Find where the given text appears and provide that cell's center as (X, Y) coordinate. 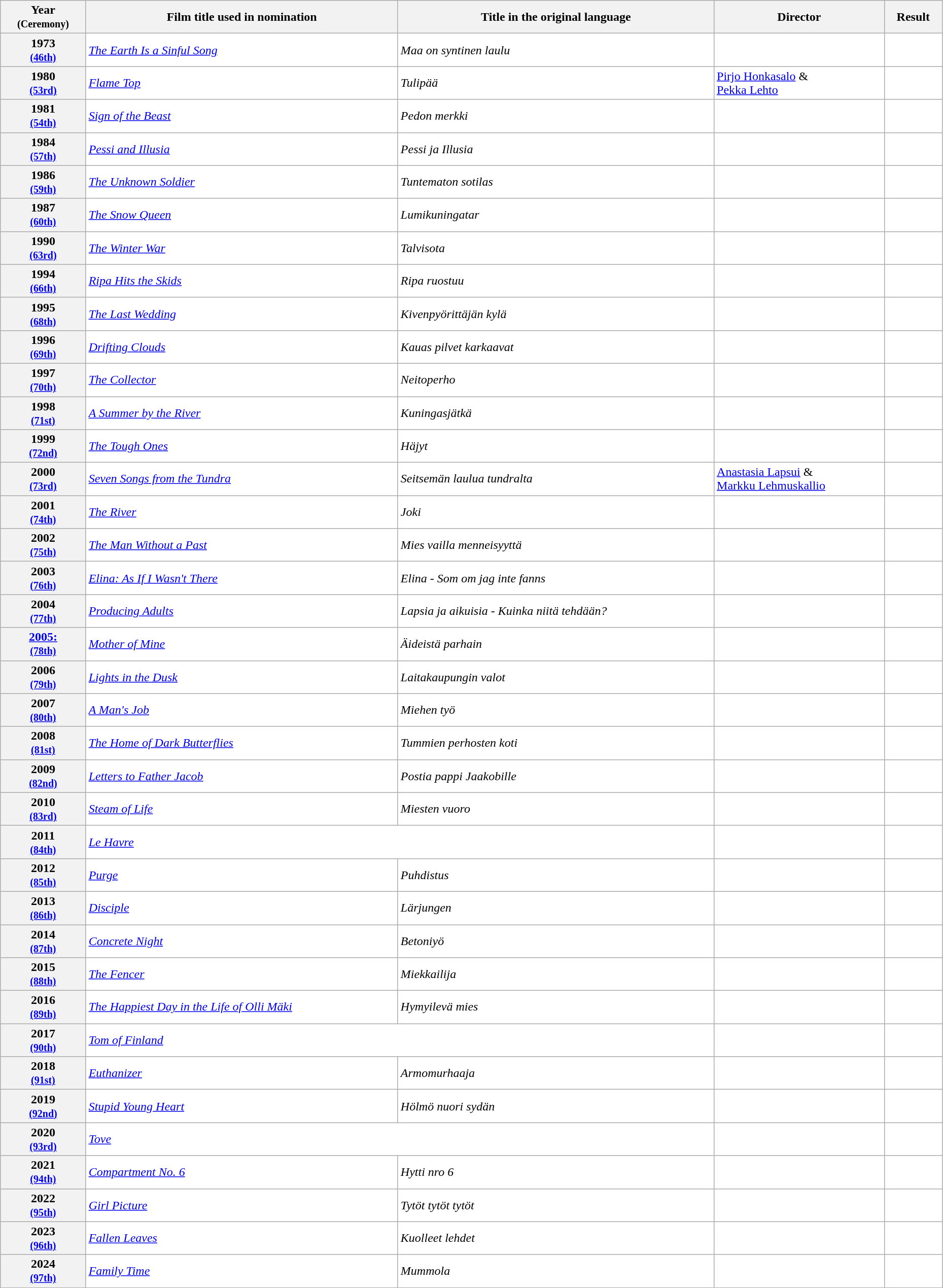
2014(87th) (43, 941)
Maa on syntinen laulu (556, 50)
Year(Ceremony) (43, 17)
Fallen Leaves (241, 1238)
1980(53rd) (43, 83)
Letters to Father Jacob (241, 776)
Neitoperho (556, 379)
2021(94th) (43, 1172)
A Man's Job (241, 710)
Miesten vuoro (556, 809)
Pessi ja Illusia (556, 149)
Ripa Hits the Skids (241, 281)
2007(80th) (43, 710)
Pedon merkki (556, 116)
Sign of the Beast (241, 116)
Talvisota (556, 248)
2024(97th) (43, 1271)
Armomurhaaja (556, 1073)
Mies vailla menneisyyttä (556, 545)
Film title used in nomination (241, 17)
Director (799, 17)
Mother of Mine (241, 644)
The Winter War (241, 248)
Tummien perhosten koti (556, 743)
Seitsemän laulua tundralta (556, 479)
Compartment No. 6 (241, 1172)
Kuolleet lehdet (556, 1238)
Hymyilevä mies (556, 1007)
Joki (556, 512)
The Fencer (241, 974)
Le Havre (400, 842)
Äideistä parhain (556, 644)
2020(93rd) (43, 1139)
Elina - Som om jag inte fanns (556, 578)
Tytöt tytöt tytöt (556, 1205)
Concrete Night (241, 941)
Hytti nro 6 (556, 1172)
2023(96th) (43, 1238)
The Home of Dark Butterflies (241, 743)
2012(85th) (43, 875)
The Unknown Soldier (241, 182)
2006(79th) (43, 677)
Lapsia ja aikuisia - Kuinka niitä tehdään? (556, 611)
1994(66th) (43, 281)
1984(57th) (43, 149)
1987(60th) (43, 215)
1997(70th) (43, 379)
The Snow Queen (241, 215)
Disciple (241, 908)
Puhdistus (556, 875)
Tove (400, 1139)
2018(91st) (43, 1073)
Ripa ruostuu (556, 281)
Lumikuningatar (556, 215)
The River (241, 512)
Stupid Young Heart (241, 1106)
Pessi and Illusia (241, 149)
Lärjungen (556, 908)
Kuningasjätkä (556, 413)
The Tough Ones (241, 446)
Producing Adults (241, 611)
1973(46th) (43, 50)
Häjyt (556, 446)
The Collector (241, 379)
2003(76th) (43, 578)
Tom of Finland (400, 1040)
2017(90th) (43, 1040)
The Earth Is a Sinful Song (241, 50)
1998(71st) (43, 413)
Purge (241, 875)
The Happiest Day in the Life of Olli Mäki (241, 1007)
2004(77th) (43, 611)
Tuntematon sotilas (556, 182)
2002(75th) (43, 545)
1981(54th) (43, 116)
2022(95th) (43, 1205)
Drifting Clouds (241, 347)
1996(69th) (43, 347)
2005:(78th) (43, 644)
Tulipää (556, 83)
Kauas pilvet karkaavat (556, 347)
A Summer by the River (241, 413)
2008(81st) (43, 743)
2015(88th) (43, 974)
1999(72nd) (43, 446)
Girl Picture (241, 1205)
The Man Without a Past (241, 545)
Pirjo Honkasalo & Pekka Lehto (799, 83)
Seven Songs from the Tundra (241, 479)
Hölmö nuori sydän (556, 1106)
2011(84th) (43, 842)
2000(73rd) (43, 479)
1990(63rd) (43, 248)
Result (913, 17)
Kivenpyörittäjän kylä (556, 314)
Title in the original language (556, 17)
2010(83rd) (43, 809)
Anastasia Lapsui & Markku Lehmuskallio (799, 479)
1986(59th) (43, 182)
Euthanizer (241, 1073)
The Last Wedding (241, 314)
Laitakaupungin valot (556, 677)
Miekkailija (556, 974)
2016(89th) (43, 1007)
Lights in the Dusk (241, 677)
Betoniyö (556, 941)
Miehen työ (556, 710)
Elina: As If I Wasn't There (241, 578)
Steam of Life (241, 809)
Flame Top (241, 83)
2019(92nd) (43, 1106)
2013(86th) (43, 908)
1995(68th) (43, 314)
Postia pappi Jaakobille (556, 776)
Mummola (556, 1271)
2009(82nd) (43, 776)
2001(74th) (43, 512)
Family Time (241, 1271)
